Find where the given text appears and provide that cell's center as (X, Y) coordinate. 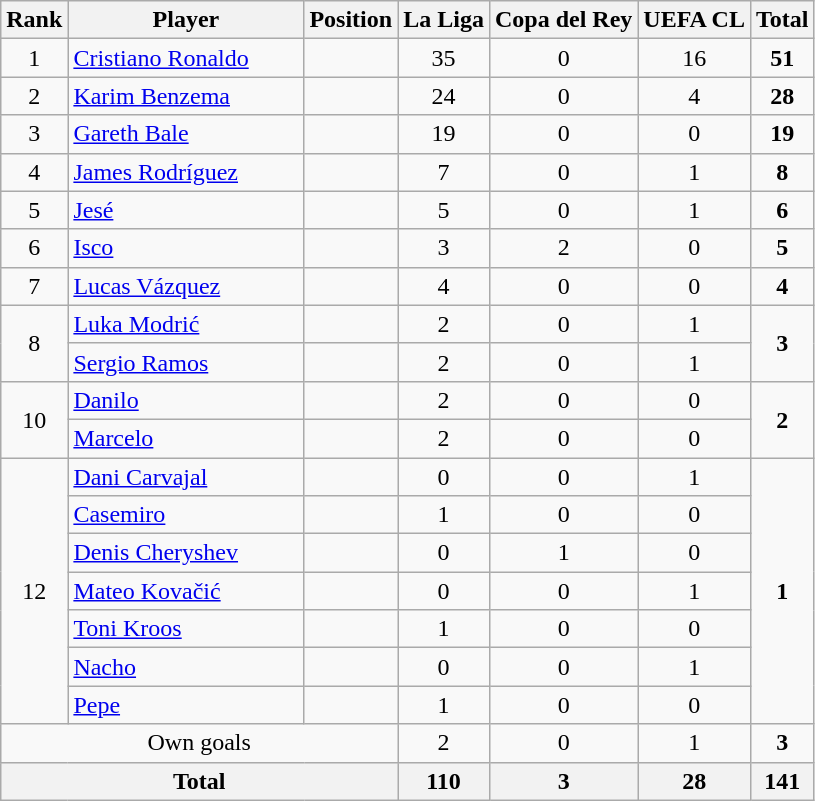
110 (444, 781)
Marcelo (186, 438)
Jesé (186, 210)
Player (186, 20)
Karim Benzema (186, 96)
51 (782, 58)
Copa del Rey (563, 20)
La Liga (444, 20)
Nacho (186, 667)
Sergio Ramos (186, 362)
UEFA CL (694, 20)
Position (351, 20)
James Rodríguez (186, 172)
16 (694, 58)
Dani Carvajal (186, 477)
Gareth Bale (186, 134)
Mateo Kovačić (186, 591)
Danilo (186, 400)
Own goals (200, 743)
Isco (186, 248)
Rank (34, 20)
141 (782, 781)
Casemiro (186, 515)
Luka Modrić (186, 324)
35 (444, 58)
Denis Cheryshev (186, 553)
Toni Kroos (186, 629)
12 (34, 591)
10 (34, 419)
Lucas Vázquez (186, 286)
Cristiano Ronaldo (186, 58)
24 (444, 96)
Pepe (186, 705)
